Find where the given text appears and provide that cell's center as [X, Y] coordinate. 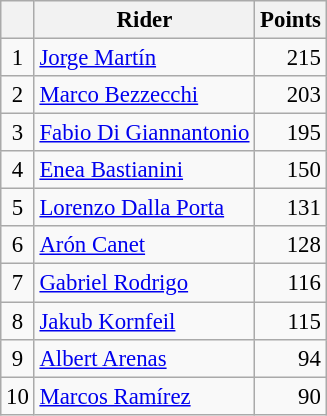
Points [290, 20]
9 [18, 358]
115 [290, 321]
Arón Canet [144, 245]
8 [18, 321]
131 [290, 208]
116 [290, 283]
94 [290, 358]
Marcos Ramírez [144, 396]
150 [290, 170]
1 [18, 58]
90 [290, 396]
Lorenzo Dalla Porta [144, 208]
2 [18, 95]
Albert Arenas [144, 358]
6 [18, 245]
Fabio Di Giannantonio [144, 133]
4 [18, 170]
7 [18, 283]
Jakub Kornfeil [144, 321]
215 [290, 58]
10 [18, 396]
Enea Bastianini [144, 170]
3 [18, 133]
Rider [144, 20]
Gabriel Rodrigo [144, 283]
128 [290, 245]
Jorge Martín [144, 58]
5 [18, 208]
195 [290, 133]
203 [290, 95]
Marco Bezzecchi [144, 95]
